Scan for the cell matching the given text and deliver its [X, Y] coordinate at center. 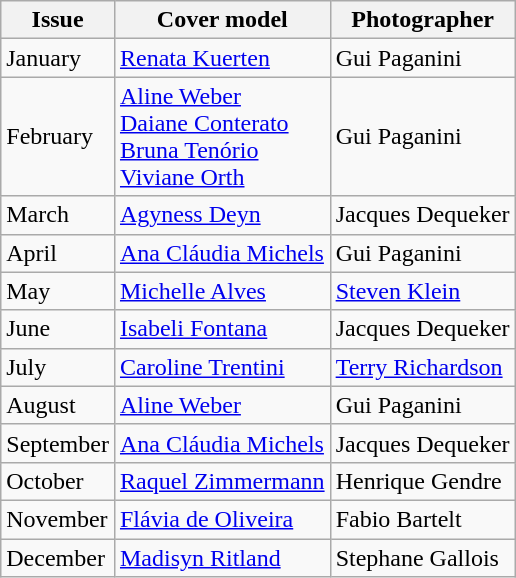
Isabeli Fontana [222, 329]
May [58, 291]
Henrique Gendre [422, 481]
Aline WeberDaiane ConteratoBruna TenórioViviane Orth [222, 136]
August [58, 405]
Fabio Bartelt [422, 519]
December [58, 557]
Aline Weber [222, 405]
Cover model [222, 20]
Caroline Trentini [222, 367]
July [58, 367]
Terry Richardson [422, 367]
March [58, 215]
September [58, 443]
Stephane Gallois [422, 557]
Madisyn Ritland [222, 557]
February [58, 136]
Michelle Alves [222, 291]
Issue [58, 20]
Photographer [422, 20]
April [58, 253]
June [58, 329]
Agyness Deyn [222, 215]
November [58, 519]
January [58, 58]
Flávia de Oliveira [222, 519]
Raquel Zimmermann [222, 481]
Steven Klein [422, 291]
Renata Kuerten [222, 58]
October [58, 481]
